For the text-containing cell, return its midpoint in (x, y) coordinate format. 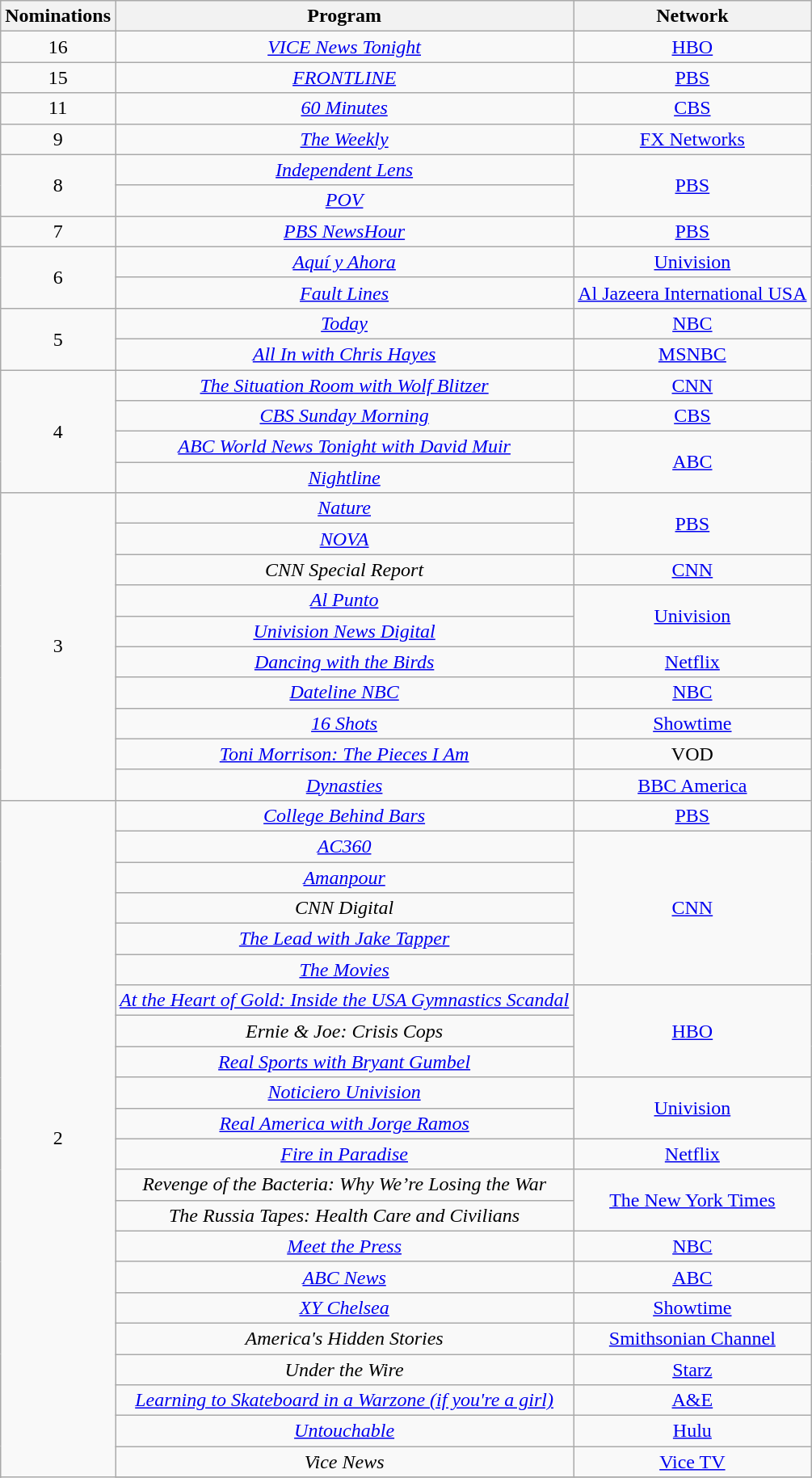
FRONTLINE (344, 78)
CNN Special Report (344, 570)
ABC News (344, 1277)
Untouchable (344, 1431)
7 (58, 231)
3 (58, 646)
Independent Lens (344, 170)
The Movies (344, 970)
Program (344, 16)
Learning to Skateboard in a Warzone (if you're a girl) (344, 1400)
Vice TV (692, 1462)
Fault Lines (344, 293)
BBC America (692, 785)
VOD (692, 754)
9 (58, 139)
60 Minutes (344, 108)
Ernie & Joe: Crisis Cops (344, 1031)
Dateline NBC (344, 693)
America's Hidden Stories (344, 1338)
XY Chelsea (344, 1307)
Smithsonian Channel (692, 1338)
8 (58, 185)
A&E (692, 1400)
15 (58, 78)
Toni Morrison: The Pieces I Am (344, 754)
Revenge of the Bacteria: Why We’re Losing the War (344, 1185)
College Behind Bars (344, 815)
6 (58, 277)
CNN Digital (344, 908)
CBS Sunday Morning (344, 416)
POV (344, 200)
Nightline (344, 478)
Noticiero Univision (344, 1093)
Starz (692, 1370)
16 (58, 47)
Nominations (58, 16)
11 (58, 108)
4 (58, 432)
PBS NewsHour (344, 231)
FX Networks (692, 139)
The Weekly (344, 139)
The Russia Tapes: Health Care and Civilians (344, 1215)
The New York Times (692, 1200)
Al Punto (344, 600)
Aquí y Ahora (344, 262)
Amanpour (344, 877)
Dancing with the Birds (344, 662)
Vice News (344, 1462)
ABC World News Tonight with David Muir (344, 447)
All In with Chris Hayes (344, 354)
Dynasties (344, 785)
Today (344, 323)
5 (58, 339)
16 Shots (344, 723)
Fire in Paradise (344, 1154)
Network (692, 16)
Real Sports with Bryant Gumbel (344, 1062)
Under the Wire (344, 1370)
The Lead with Jake Tapper (344, 939)
AC360 (344, 846)
Univision News Digital (344, 631)
Hulu (692, 1431)
At the Heart of Gold: Inside the USA Gymnastics Scandal (344, 1000)
Nature (344, 508)
Al Jazeera International USA (692, 293)
Meet the Press (344, 1246)
Real America with Jorge Ramos (344, 1123)
MSNBC (692, 354)
The Situation Room with Wolf Blitzer (344, 385)
2 (58, 1138)
NOVA (344, 539)
VICE News Tonight (344, 47)
